For the text-containing cell, return its midpoint in (X, Y) coordinate format. 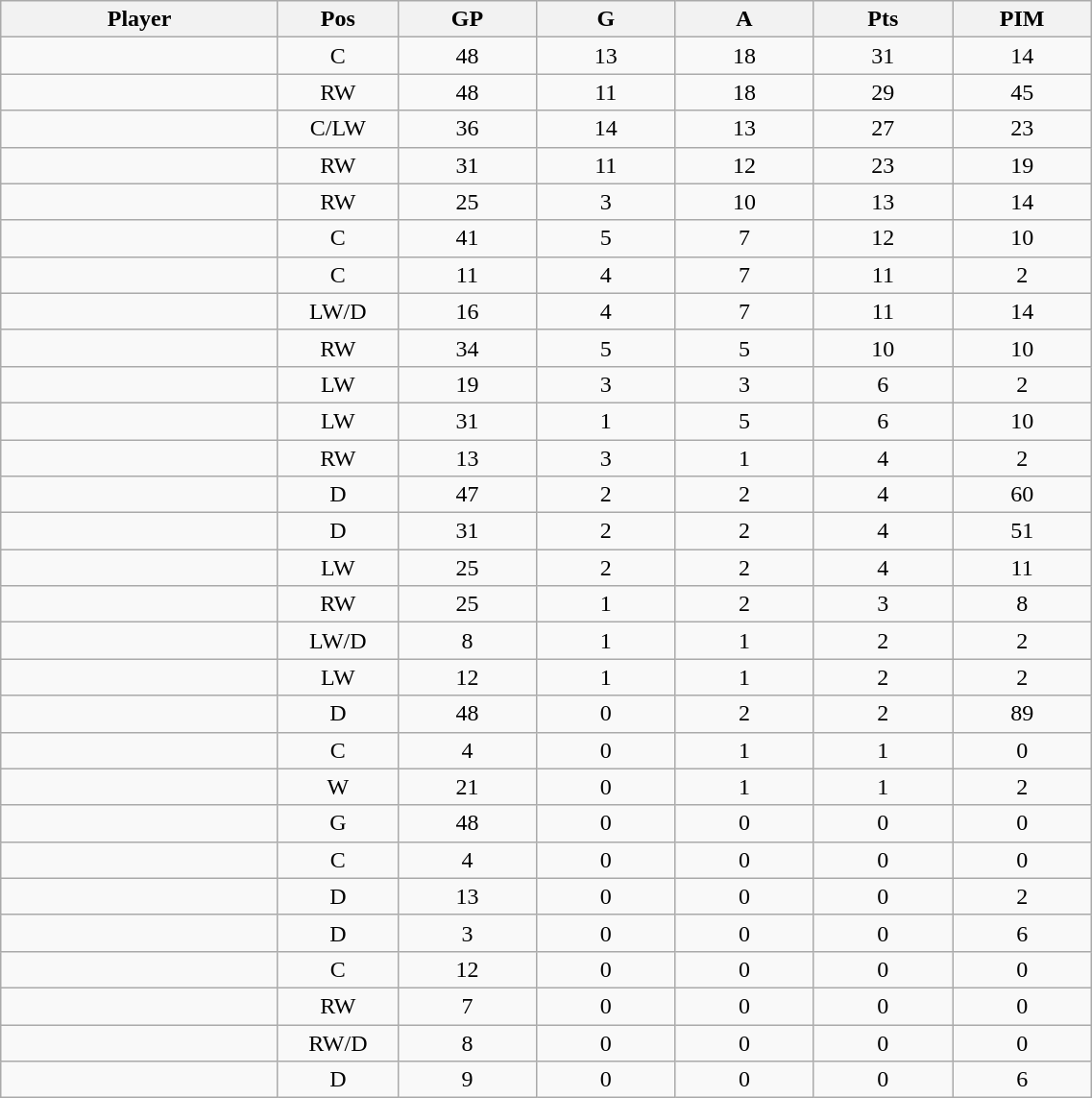
29 (883, 92)
47 (467, 495)
9 (467, 1080)
PIM (1022, 19)
27 (883, 129)
C/LW (338, 129)
51 (1022, 531)
21 (467, 787)
60 (1022, 495)
89 (1022, 714)
A (744, 19)
RW/D (338, 1042)
Player (140, 19)
Pts (883, 19)
16 (467, 311)
41 (467, 238)
45 (1022, 92)
GP (467, 19)
34 (467, 348)
W (338, 787)
36 (467, 129)
Pos (338, 19)
